Locate the cell with the specified text and output its [x, y] center coordinate. 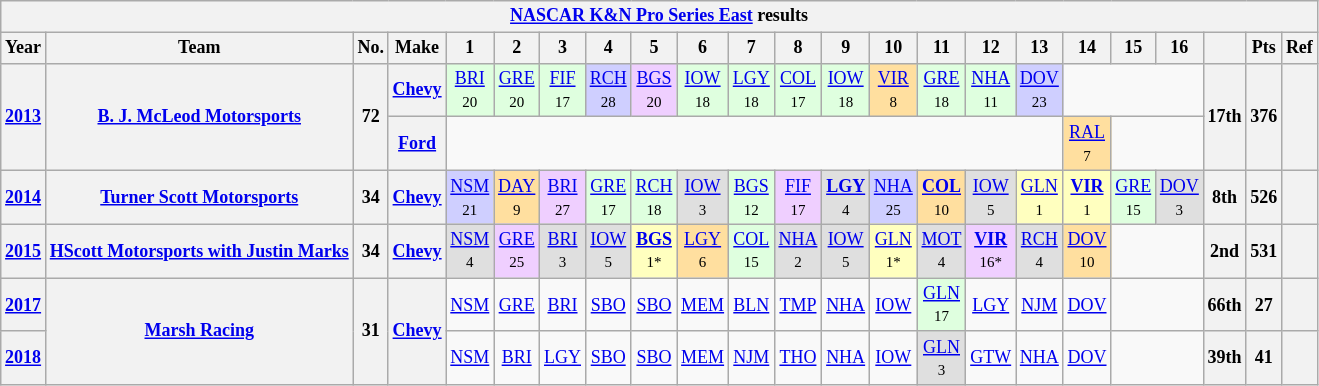
B. J. McLeod Motorsports [199, 116]
2014 [24, 197]
VIR8 [893, 90]
RAL7 [1087, 144]
LGY4 [846, 197]
GLN17 [942, 305]
2015 [24, 251]
GRE15 [1134, 197]
THO [798, 358]
5 [654, 48]
39th [1224, 358]
TMP [798, 305]
NHA11 [991, 90]
GRE25 [517, 251]
No. [370, 48]
BGS12 [751, 197]
2013 [24, 116]
NASCAR K&N Pro Series East results [659, 16]
6 [703, 48]
11 [942, 48]
GTW [991, 358]
Year [24, 48]
27 [1264, 305]
BGS20 [654, 90]
14 [1087, 48]
GRE17 [608, 197]
4 [608, 48]
8th [1224, 197]
13 [1040, 48]
DOV23 [1040, 90]
NSM4 [470, 251]
GRE18 [942, 90]
BLN [751, 305]
41 [1264, 358]
31 [370, 332]
NSM21 [470, 197]
526 [1264, 197]
376 [1264, 116]
GLN3 [942, 358]
COL15 [751, 251]
LGY6 [703, 251]
RCH4 [1040, 251]
GLN1 [1040, 197]
Ref [1300, 48]
GRE20 [517, 90]
BRI27 [563, 197]
8 [798, 48]
LGY18 [751, 90]
2 [517, 48]
2017 [24, 305]
DOV3 [1180, 197]
MOT4 [942, 251]
9 [846, 48]
RCH28 [608, 90]
15 [1134, 48]
Turner Scott Motorsports [199, 197]
7 [751, 48]
531 [1264, 251]
GRE [517, 305]
BRI20 [470, 90]
Marsh Racing [199, 332]
HScott Motorsports with Justin Marks [199, 251]
16 [1180, 48]
NHA2 [798, 251]
DAY9 [517, 197]
COL10 [942, 197]
Team [199, 48]
DOV10 [1087, 251]
BRI3 [563, 251]
3 [563, 48]
72 [370, 116]
12 [991, 48]
IOW3 [703, 197]
VIR1 [1087, 197]
GLN1* [893, 251]
BGS1* [654, 251]
NHA25 [893, 197]
17th [1224, 116]
10 [893, 48]
RCH18 [654, 197]
Pts [1264, 48]
2nd [1224, 251]
COL17 [798, 90]
Ford [417, 144]
66th [1224, 305]
VIR16* [991, 251]
1 [470, 48]
2018 [24, 358]
Make [417, 48]
